Locate the cell with the specified text and output its (x, y) center coordinate. 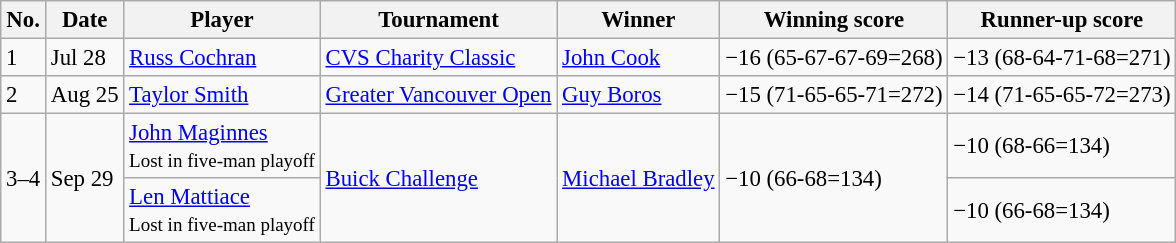
John Cook (638, 58)
Buick Challenge (438, 178)
−14 (71-65-65-72=273) (1062, 95)
−10 (68-66=134) (1062, 146)
Jul 28 (85, 58)
Russ Cochran (222, 58)
Tournament (438, 20)
Taylor Smith (222, 95)
2 (24, 95)
−13 (68-64-71-68=271) (1062, 58)
Player (222, 20)
No. (24, 20)
Len MattiaceLost in five-man playoff (222, 210)
Aug 25 (85, 95)
Guy Boros (638, 95)
Michael Bradley (638, 178)
Sep 29 (85, 178)
−15 (71-65-65-71=272) (834, 95)
CVS Charity Classic (438, 58)
Greater Vancouver Open (438, 95)
Date (85, 20)
John MaginnesLost in five-man playoff (222, 146)
Runner-up score (1062, 20)
−16 (65-67-67-69=268) (834, 58)
Winner (638, 20)
3–4 (24, 178)
Winning score (834, 20)
1 (24, 58)
